For the text-containing cell, return its midpoint in (X, Y) coordinate format. 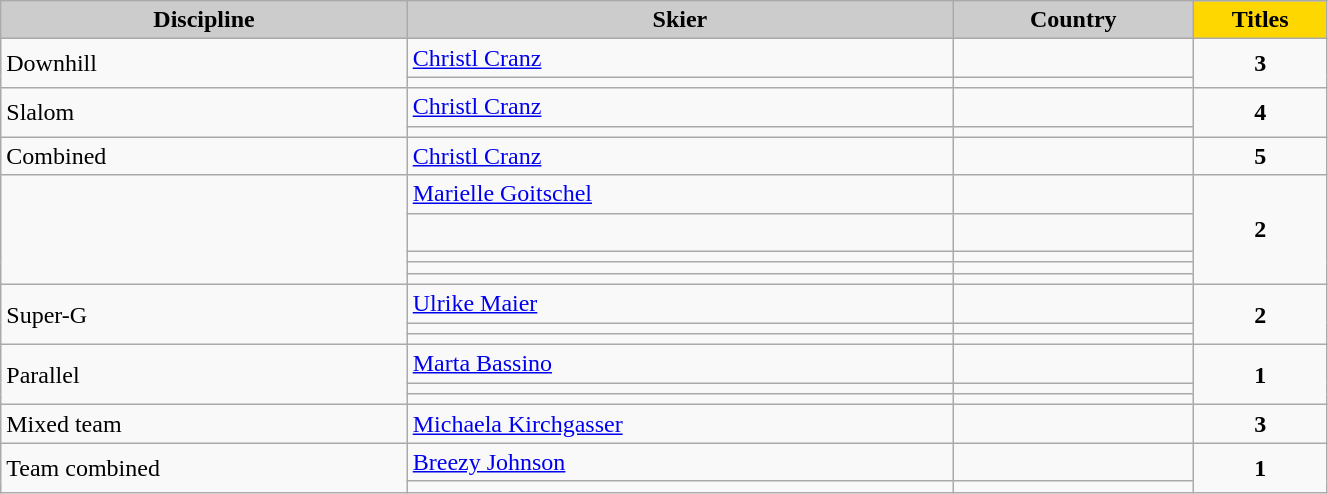
4 (1260, 112)
Marielle Goitschel (680, 194)
5 (1260, 156)
Marta Bassino (680, 364)
Breezy Johnson (680, 462)
Michaela Kirchgasser (680, 424)
Slalom (204, 112)
Mixed team (204, 424)
Ulrike Maier (680, 303)
Country (1074, 20)
Combined (204, 156)
Parallel (204, 375)
Team combined (204, 468)
Super-G (204, 314)
Discipline (204, 20)
Skier (680, 20)
Titles (1260, 20)
Downhill (204, 64)
